Identify which cell holds the provided text, then report its [X, Y] central coordinate. 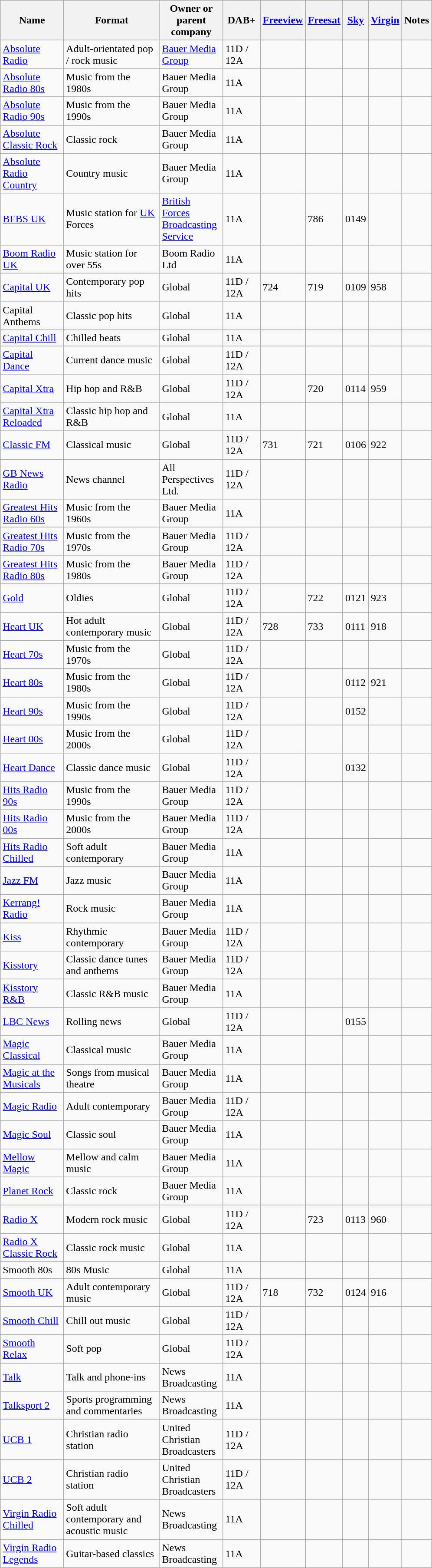
Classic dance tunes and anthems [112, 965]
Boom Radio UK [32, 259]
786 [324, 219]
718 [283, 1292]
724 [283, 287]
0121 [356, 598]
Radio X Classic Rock [32, 1248]
Virgin Radio Legends [32, 1553]
Freesat [324, 20]
Heart 80s [32, 682]
Classic hip hop and R&B [112, 417]
Soft adult contemporary and acoustic music [112, 1519]
0152 [356, 711]
Heart UK [32, 626]
Absolute Classic Rock [32, 139]
Capital Xtra Reloaded [32, 417]
Chill out music [112, 1321]
Hits Radio Chilled [32, 852]
All Perspectives Ltd. [191, 479]
Virgin Radio Chilled [32, 1519]
BFBS UK [32, 219]
Classic rock music [112, 1248]
923 [385, 598]
Kisstory R&B [32, 993]
Rolling news [112, 1022]
LBC News [32, 1022]
Heart Dance [32, 768]
Soft adult contemporary [112, 852]
Heart 70s [32, 655]
Smooth Chill [32, 1321]
Magic at the Musicals [32, 1078]
Music station for over 55s [112, 259]
Greatest Hits Radio 70s [32, 542]
Kisstory [32, 965]
Virgin [385, 20]
0155 [356, 1022]
GB News Radio [32, 479]
959 [385, 388]
0106 [356, 445]
Sky [356, 20]
DAB+ [242, 20]
Freeview [283, 20]
Name [32, 20]
Talk and phone-ins [112, 1377]
Jazz FM [32, 880]
Heart 90s [32, 711]
Format [112, 20]
Classic soul [112, 1135]
Smooth UK [32, 1292]
Capital Chill [32, 338]
Planet Rock [32, 1191]
Chilled beats [112, 338]
0149 [356, 219]
Talk [32, 1377]
Gold [32, 598]
Soft pop [112, 1349]
Notes [416, 20]
Magic Classical [32, 1050]
721 [324, 445]
Kiss [32, 937]
Guitar-based classics [112, 1553]
UCB 1 [32, 1440]
Capital UK [32, 287]
Absolute Radio [32, 55]
Hip hop and R&B [112, 388]
Country music [112, 173]
Adult contemporary music [112, 1292]
960 [385, 1219]
Oldies [112, 598]
728 [283, 626]
Modern rock music [112, 1219]
Classic R&B music [112, 993]
Magic Soul [32, 1135]
Classic FM [32, 445]
News channel [112, 479]
Classic dance music [112, 768]
Boom Radio Ltd [191, 259]
Hot adult contemporary music [112, 626]
Absolute Radio 90s [32, 111]
Current dance music [112, 360]
922 [385, 445]
0111 [356, 626]
Music station for UK Forces [112, 219]
0109 [356, 287]
Greatest Hits Radio 60s [32, 513]
Capital Anthems [32, 315]
Radio X [32, 1219]
733 [324, 626]
Smooth Relax [32, 1349]
Hits Radio 90s [32, 795]
918 [385, 626]
Jazz music [112, 880]
British Forces Broadcasting Service [191, 219]
80s Music [112, 1270]
Contemporary pop hits [112, 287]
916 [385, 1292]
Songs from musical theatre [112, 1078]
0124 [356, 1292]
Absolute Radio 80s [32, 82]
Hits Radio 00s [32, 824]
Absolute Radio Country [32, 173]
Capital Xtra [32, 388]
Rock music [112, 909]
Heart 00s [32, 739]
Kerrang! Radio [32, 909]
Music from the 1960s [112, 513]
Owner or parent company [191, 20]
958 [385, 287]
0132 [356, 768]
731 [283, 445]
UCB 2 [32, 1479]
Smooth 80s [32, 1270]
Rhythmic contemporary [112, 937]
0112 [356, 682]
Classic pop hits [112, 315]
921 [385, 682]
Talksport 2 [32, 1406]
723 [324, 1219]
Magic Radio [32, 1106]
Adult contemporary [112, 1106]
Capital Dance [32, 360]
Greatest Hits Radio 80s [32, 570]
719 [324, 287]
720 [324, 388]
0114 [356, 388]
Sports programming and commentaries [112, 1406]
722 [324, 598]
Mellow Magic [32, 1163]
Mellow and calm music [112, 1163]
0113 [356, 1219]
732 [324, 1292]
Adult-orientated pop / rock music [112, 55]
